Provide the [x, y] coordinate of the cell's center where the given text is located.  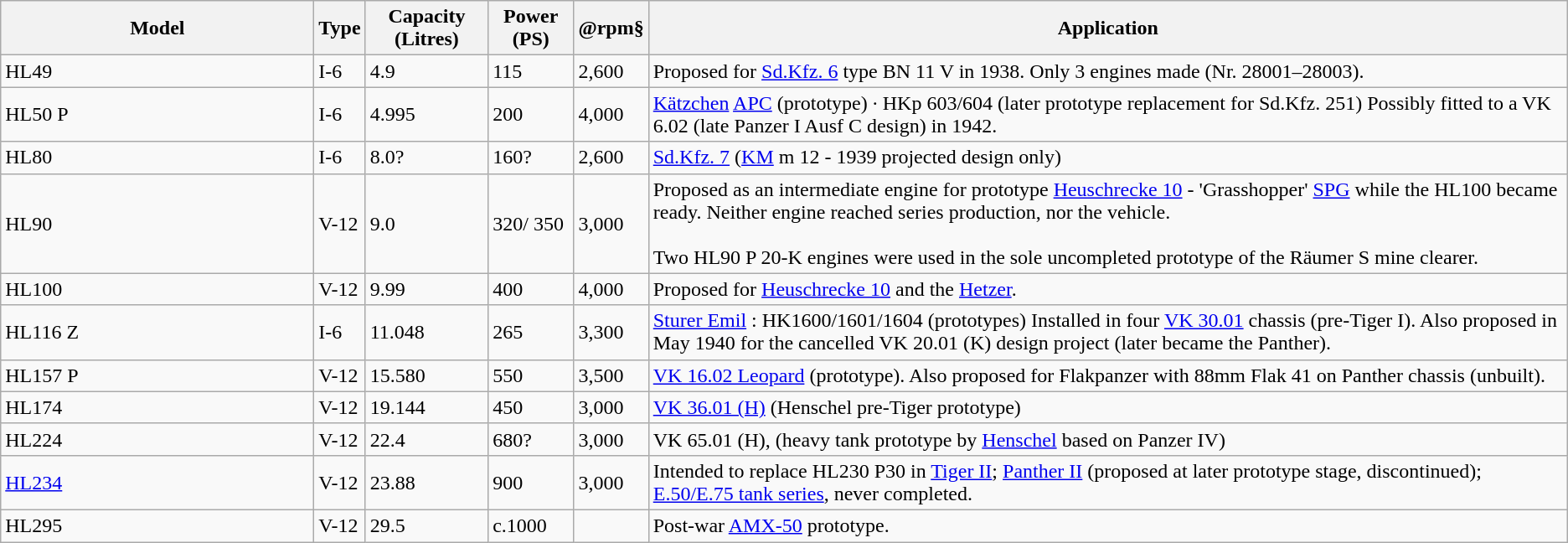
320/ 350 [531, 223]
900 [531, 483]
4.995 [427, 114]
Intended to replace HL230 P30 in Tiger II; Panther II (proposed at later prototype stage, discontinued); E.50/E.75 tank series, never completed. [1107, 483]
265 [531, 332]
HL100 [157, 289]
HL234 [157, 483]
550 [531, 375]
HL80 [157, 158]
HL295 [157, 525]
160? [531, 158]
11.048 [427, 332]
9.99 [427, 289]
HL116 Z [157, 332]
3,300 [611, 332]
29.5 [427, 525]
Proposed for Heuschrecke 10 and the Hetzer. [1107, 289]
200 [531, 114]
c.1000 [531, 525]
Post-war AMX-50 prototype. [1107, 525]
HL90 [157, 223]
@rpm§ [611, 28]
VK 16.02 Leopard (prototype). Also proposed for Flakpanzer with 88mm Flak 41 on Panther chassis (unbuilt). [1107, 375]
HL224 [157, 439]
VK 36.01 (H) (Henschel pre-Tiger prototype) [1107, 407]
HL50 P [157, 114]
Model [157, 28]
115 [531, 71]
22.4 [427, 439]
4.9 [427, 71]
HL49 [157, 71]
Application [1107, 28]
Capacity (Litres) [427, 28]
15.580 [427, 375]
HL157 P [157, 375]
9.0 [427, 223]
VK 65.01 (H), (heavy tank prototype by Henschel based on Panzer IV) [1107, 439]
Type [340, 28]
3,500 [611, 375]
HL174 [157, 407]
Power (PS) [531, 28]
19.144 [427, 407]
Sd.Kfz. 7 (KM m 12 - 1939 projected design only) [1107, 158]
Proposed for Sd.Kfz. 6 type BN 11 V in 1938. Only 3 engines made (Nr. 28001–28003). [1107, 71]
450 [531, 407]
8.0? [427, 158]
400 [531, 289]
23.88 [427, 483]
680? [531, 439]
